From the cell containing the given text, extract its center point as [X, Y] coordinate. 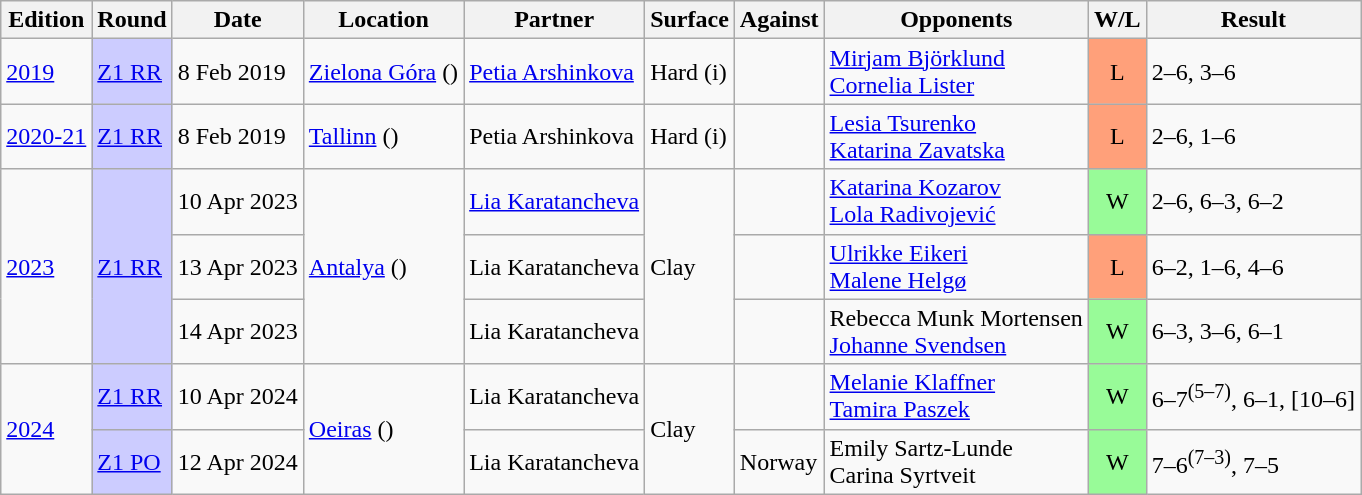
Location [383, 20]
Mirjam Björklund Cornelia Lister [956, 72]
Katarina Kozarov Lola Radivojević [956, 202]
Norway [779, 462]
Antalya () [383, 266]
Tallinn () [383, 136]
Ulrikke Eikeri Malene Helgø [956, 266]
10 Apr 2023 [238, 202]
6–2, 1–6, 4–6 [1253, 266]
10 Apr 2024 [238, 396]
12 Apr 2024 [238, 462]
2–6, 3–6 [1253, 72]
2019 [46, 72]
2020-21 [46, 136]
2–6, 1–6 [1253, 136]
14 Apr 2023 [238, 332]
Opponents [956, 20]
2024 [46, 429]
6–3, 3–6, 6–1 [1253, 332]
Rebecca Munk Mortensen Johanne Svendsen [956, 332]
Emily Sartz-Lunde Carina Syrtveit [956, 462]
Lesia Tsurenko Katarina Zavatska [956, 136]
Date [238, 20]
Zielona Góra () [383, 72]
W/L [1117, 20]
Oeiras () [383, 429]
Against [779, 20]
7–6(7–3), 7–5 [1253, 462]
Result [1253, 20]
Partner [554, 20]
Edition [46, 20]
Surface [690, 20]
Melanie Klaffner Tamira Paszek [956, 396]
13 Apr 2023 [238, 266]
Z1 PO [132, 462]
2–6, 6–3, 6–2 [1253, 202]
2023 [46, 266]
Round [132, 20]
6–7(5–7), 6–1, [10–6] [1253, 396]
